Return (X, Y) of the center of cell containing provided text 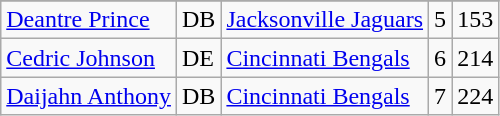
7 (440, 96)
Cedric Johnson (89, 58)
6 (440, 58)
214 (476, 58)
DE (198, 58)
224 (476, 96)
Deantre Prince (89, 20)
Jacksonville Jaguars (325, 20)
Daijahn Anthony (89, 96)
153 (476, 20)
5 (440, 20)
